Capture the cell that displays the provided text and extract its [X, Y] central coordinate. 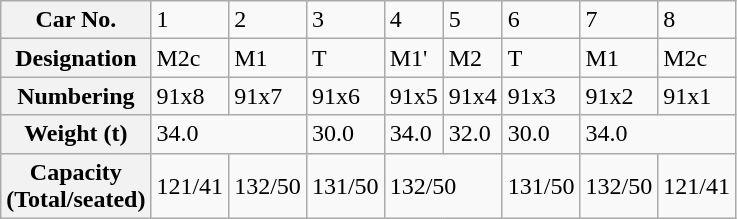
91x1 [697, 96]
91x5 [414, 96]
91x8 [190, 96]
91x3 [541, 96]
91x4 [472, 96]
6 [541, 20]
91x6 [345, 96]
2 [268, 20]
1 [190, 20]
Weight (t) [76, 134]
91x2 [619, 96]
91x7 [268, 96]
Capacity(Total/seated) [76, 186]
3 [345, 20]
Car No. [76, 20]
Numbering [76, 96]
7 [619, 20]
8 [697, 20]
Designation [76, 58]
4 [414, 20]
M1' [414, 58]
32.0 [472, 134]
5 [472, 20]
M2 [472, 58]
